Determine the (X, Y) coordinate at the center of the cell enclosing the given text.  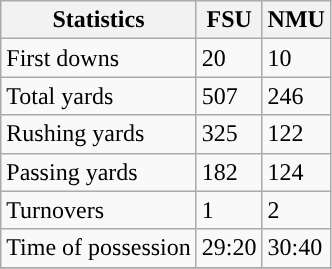
29:20 (229, 248)
Passing yards (99, 172)
122 (296, 134)
First downs (99, 58)
Time of possession (99, 248)
10 (296, 58)
Statistics (99, 20)
2 (296, 210)
Turnovers (99, 210)
182 (229, 172)
NMU (296, 20)
Total yards (99, 96)
30:40 (296, 248)
FSU (229, 20)
1 (229, 210)
Rushing yards (99, 134)
325 (229, 134)
246 (296, 96)
20 (229, 58)
507 (229, 96)
124 (296, 172)
